Find where the given text appears and provide that cell's center as (x, y) coordinate. 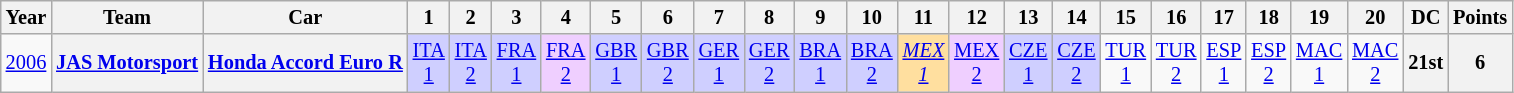
16 (1176, 17)
CZE2 (1076, 63)
FRA2 (566, 63)
Points (1480, 17)
ITA2 (471, 63)
15 (1126, 17)
ITA1 (429, 63)
DC (1426, 17)
7 (719, 17)
ESP2 (1268, 63)
GBR2 (668, 63)
MEX2 (976, 63)
GBR1 (616, 63)
3 (516, 17)
MAC2 (1375, 63)
13 (1028, 17)
Team (127, 17)
TUR1 (1126, 63)
20 (1375, 17)
TUR2 (1176, 63)
11 (924, 17)
Honda Accord Euro R (306, 63)
4 (566, 17)
2006 (26, 63)
CZE1 (1028, 63)
ESP1 (1224, 63)
8 (769, 17)
9 (820, 17)
GER1 (719, 63)
BRA2 (872, 63)
Car (306, 17)
MEX1 (924, 63)
19 (1319, 17)
Year (26, 17)
2 (471, 17)
12 (976, 17)
10 (872, 17)
14 (1076, 17)
FRA1 (516, 63)
1 (429, 17)
MAC1 (1319, 63)
17 (1224, 17)
BRA1 (820, 63)
GER2 (769, 63)
5 (616, 17)
18 (1268, 17)
JAS Motorsport (127, 63)
21st (1426, 63)
